Return the [X, Y] coordinate for the center point of the cell that contains the specified text.  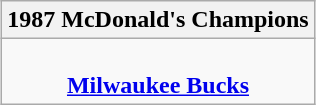
Milwaukee Bucks [158, 72]
1987 McDonald's Champions [158, 20]
